Capture the cell that displays the provided text and extract its [x, y] central coordinate. 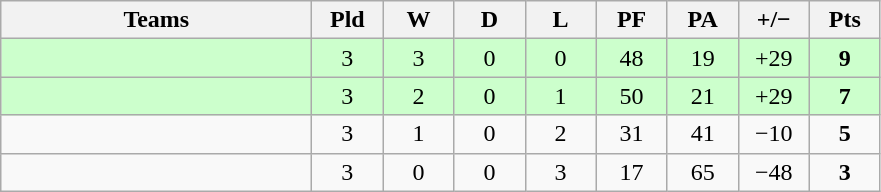
17 [632, 172]
W [418, 20]
PA [702, 20]
50 [632, 96]
7 [844, 96]
+/− [774, 20]
21 [702, 96]
Pts [844, 20]
19 [702, 58]
−48 [774, 172]
41 [702, 134]
Pld [348, 20]
5 [844, 134]
9 [844, 58]
L [560, 20]
48 [632, 58]
D [490, 20]
PF [632, 20]
Teams [156, 20]
31 [632, 134]
65 [702, 172]
−10 [774, 134]
